Determine the [x, y] coordinate at the center of the cell enclosing the given text.  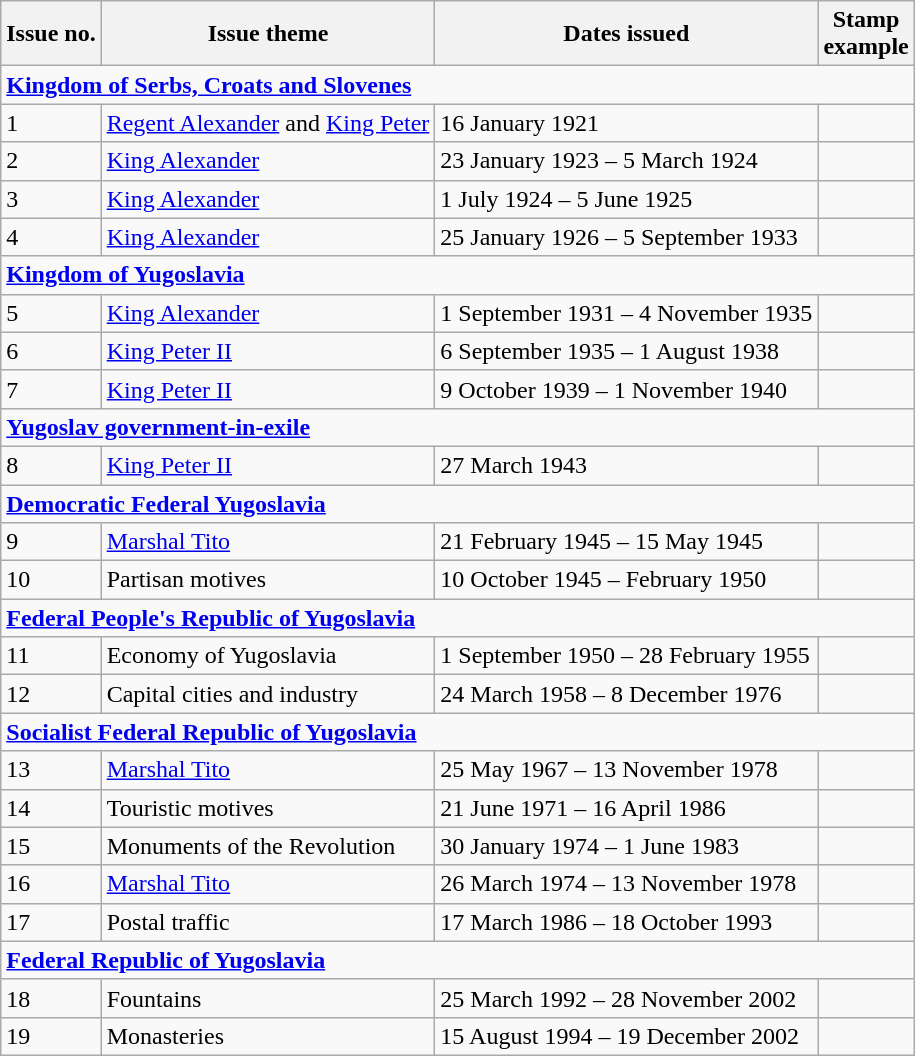
6 [51, 351]
Regent Alexander and King Peter [268, 123]
25 January 1926 – 5 September 1933 [626, 237]
24 March 1958 – 8 December 1976 [626, 694]
30 January 1974 – 1 June 1983 [626, 846]
8 [51, 465]
Yugoslav government-in-exile [458, 427]
16 [51, 884]
15 August 1994 – 19 December 2002 [626, 1036]
23 January 1923 – 5 March 1924 [626, 161]
27 March 1943 [626, 465]
13 [51, 770]
Economy of Yugoslavia [268, 656]
Monasteries [268, 1036]
15 [51, 846]
Fountains [268, 998]
21 February 1945 – 15 May 1945 [626, 542]
1 September 1931 – 4 November 1935 [626, 313]
21 June 1971 – 16 April 1986 [626, 808]
4 [51, 237]
Federal Republic of Yugoslavia [458, 960]
26 March 1974 – 13 November 1978 [626, 884]
14 [51, 808]
Socialist Federal Republic of Yugoslavia [458, 732]
1 July 1924 – 5 June 1925 [626, 199]
12 [51, 694]
5 [51, 313]
Kingdom of Serbs, Croats and Slovenes [458, 85]
9 [51, 542]
1 September 1950 – 28 February 1955 [626, 656]
Federal People's Republic of Yugoslavia [458, 618]
3 [51, 199]
Postal traffic [268, 922]
10 October 1945 – February 1950 [626, 580]
Issue no. [51, 34]
11 [51, 656]
25 May 1967 – 13 November 1978 [626, 770]
18 [51, 998]
Stampexample [866, 34]
17 March 1986 – 18 October 1993 [626, 922]
10 [51, 580]
25 March 1992 – 28 November 2002 [626, 998]
Touristic motives [268, 808]
Kingdom of Yugoslavia [458, 275]
Capital cities and industry [268, 694]
Monuments of the Revolution [268, 846]
7 [51, 389]
9 October 1939 – 1 November 1940 [626, 389]
2 [51, 161]
16 January 1921 [626, 123]
Dates issued [626, 34]
6 September 1935 – 1 August 1938 [626, 351]
19 [51, 1036]
Democratic Federal Yugoslavia [458, 503]
17 [51, 922]
Partisan motives [268, 580]
Issue theme [268, 34]
1 [51, 123]
